Determine the (X, Y) coordinate at the center of the cell enclosing the given text.  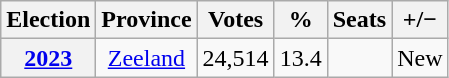
+/− (420, 20)
13.4 (300, 58)
Province (146, 20)
% (300, 20)
Election (48, 20)
2023 (48, 58)
Votes (236, 20)
New (420, 58)
Zeeland (146, 58)
24,514 (236, 58)
Seats (359, 20)
